Locate the cell with the specified text and output its [X, Y] center coordinate. 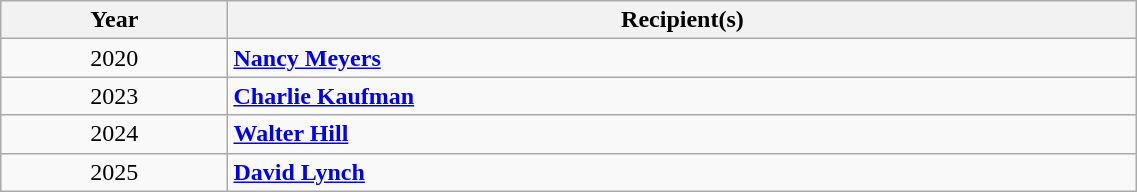
2024 [114, 134]
Nancy Meyers [682, 58]
Walter Hill [682, 134]
2025 [114, 172]
Recipient(s) [682, 20]
Year [114, 20]
Charlie Kaufman [682, 96]
2020 [114, 58]
2023 [114, 96]
David Lynch [682, 172]
